Determine the [x, y] coordinate at the center of the cell enclosing the given text.  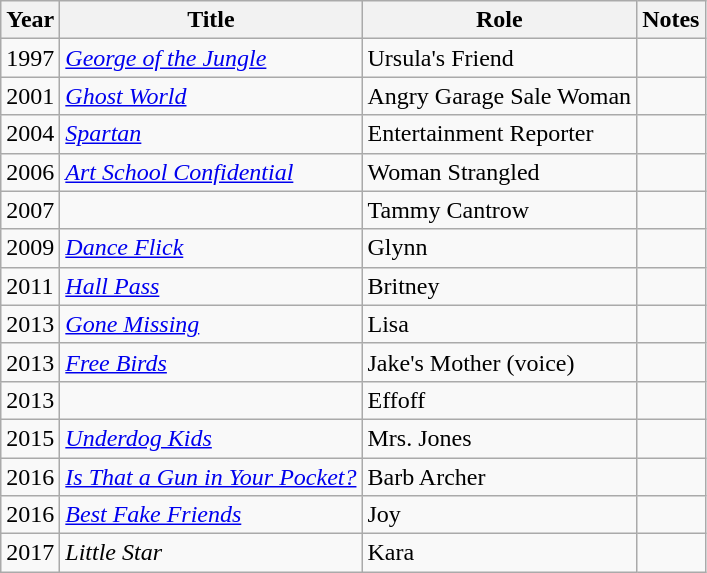
Role [500, 20]
Art School Confidential [211, 172]
George of the Jungle [211, 58]
Glynn [500, 248]
Best Fake Friends [211, 515]
2001 [30, 96]
Joy [500, 515]
Title [211, 20]
Hall Pass [211, 286]
Lisa [500, 324]
Is That a Gun in Your Pocket? [211, 477]
Jake's Mother (voice) [500, 362]
Tammy Cantrow [500, 210]
Woman Strangled [500, 172]
Year [30, 20]
Spartan [211, 134]
2015 [30, 438]
Barb Archer [500, 477]
2011 [30, 286]
2017 [30, 553]
Kara [500, 553]
Ghost World [211, 96]
Effoff [500, 400]
Britney [500, 286]
Mrs. Jones [500, 438]
Underdog Kids [211, 438]
Notes [671, 20]
Free Birds [211, 362]
Dance Flick [211, 248]
Angry Garage Sale Woman [500, 96]
2007 [30, 210]
2006 [30, 172]
Little Star [211, 553]
Ursula's Friend [500, 58]
1997 [30, 58]
Gone Missing [211, 324]
Entertainment Reporter [500, 134]
2009 [30, 248]
2004 [30, 134]
